For the text-containing cell, return its midpoint in [X, Y] coordinate format. 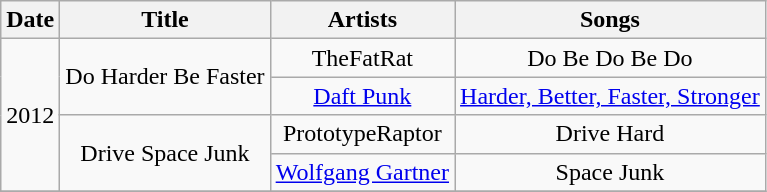
TheFatRat [362, 58]
PrototypeRaptor [362, 134]
Do Be Do Be Do [610, 58]
Harder, Better, Faster, Stronger [610, 96]
Drive Hard [610, 134]
2012 [30, 115]
Artists [362, 20]
Date [30, 20]
Wolfgang Gartner [362, 172]
Space Junk [610, 172]
Drive Space Junk [165, 153]
Title [165, 20]
Do Harder Be Faster [165, 77]
Daft Punk [362, 96]
Songs [610, 20]
